Pinpoint the cell where the given text exists, returning its [X, Y] midpoint coordinate. 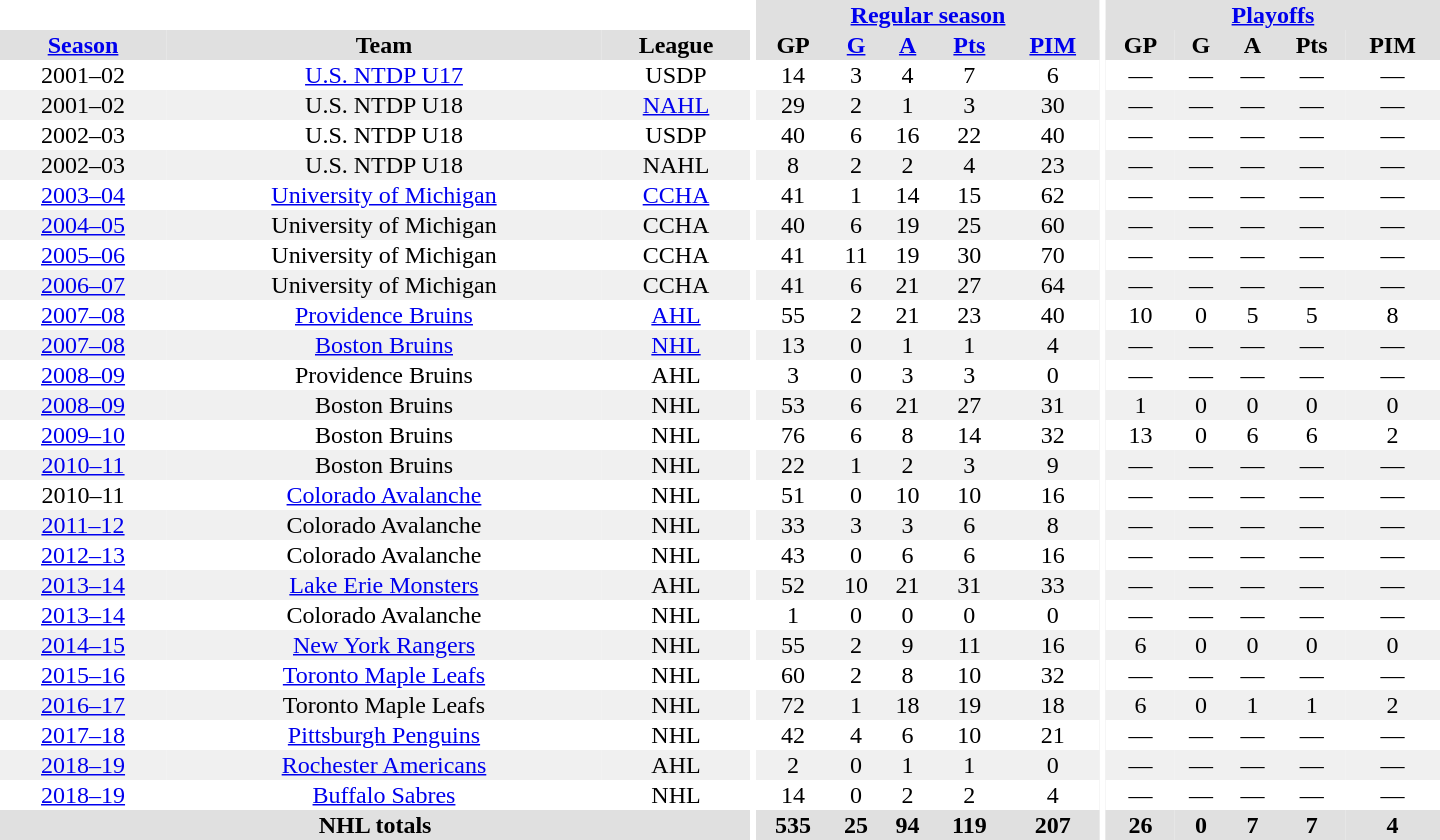
62 [1052, 195]
2009–10 [83, 435]
NHL totals [375, 825]
2016–17 [83, 705]
72 [793, 705]
43 [793, 555]
2006–07 [83, 285]
2005–06 [83, 255]
New York Rangers [384, 645]
15 [969, 195]
2014–15 [83, 645]
Team [384, 45]
42 [793, 735]
70 [1052, 255]
Rochester Americans [384, 765]
2003–04 [83, 195]
U.S. NTDP U17 [384, 75]
2012–13 [83, 555]
Buffalo Sabres [384, 795]
51 [793, 495]
Season [83, 45]
53 [793, 405]
2011–12 [83, 525]
Playoffs [1273, 15]
League [676, 45]
Regular season [928, 15]
207 [1052, 825]
Pittsburgh Penguins [384, 735]
52 [793, 585]
2017–18 [83, 735]
64 [1052, 285]
2004–05 [83, 225]
Lake Erie Monsters [384, 585]
26 [1140, 825]
535 [793, 825]
76 [793, 435]
94 [908, 825]
2015–16 [83, 675]
29 [793, 105]
119 [969, 825]
